Find where the given text appears and provide that cell's center as [X, Y] coordinate. 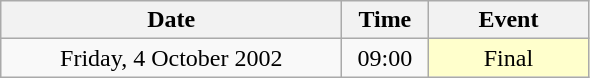
Final [508, 58]
Friday, 4 October 2002 [172, 58]
Event [508, 20]
Date [172, 20]
09:00 [385, 58]
Time [385, 20]
